Scan for the cell matching the given text and deliver its [x, y] coordinate at center. 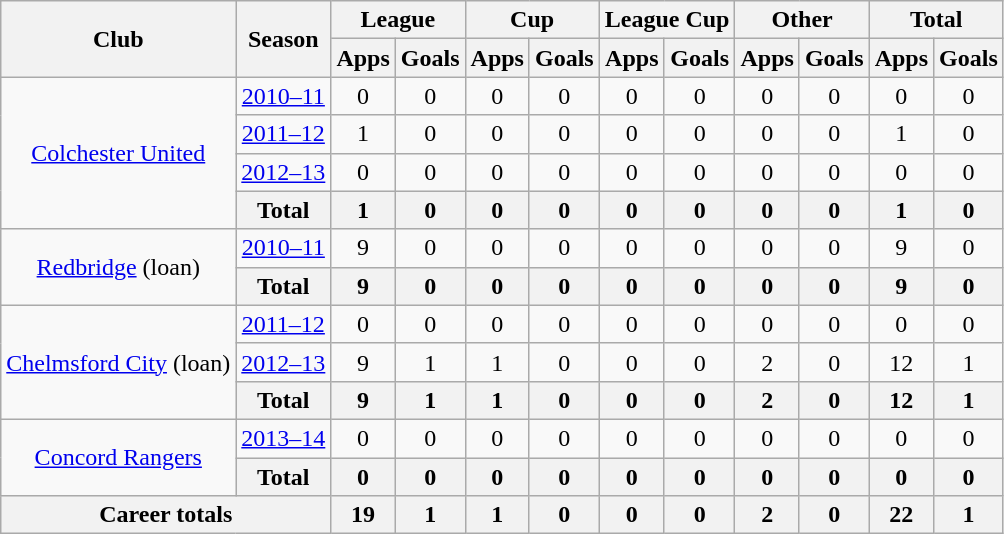
Concord Rangers [118, 457]
League [398, 20]
Colchester United [118, 153]
Club [118, 39]
22 [901, 515]
Chelmsford City (loan) [118, 362]
Career totals [166, 515]
2013–14 [284, 438]
League Cup [667, 20]
19 [363, 515]
Season [284, 39]
Redbridge (loan) [118, 267]
Other [802, 20]
Cup [532, 20]
